Pinpoint the cell where the given text exists, returning its (X, Y) midpoint coordinate. 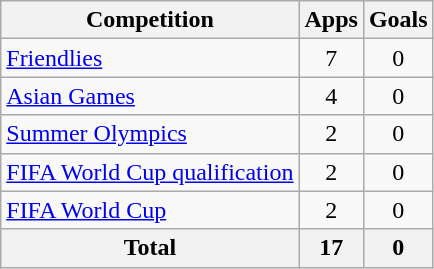
Asian Games (150, 96)
FIFA World Cup qualification (150, 172)
FIFA World Cup (150, 210)
Goals (398, 20)
Summer Olympics (150, 134)
4 (331, 96)
Friendlies (150, 58)
Competition (150, 20)
Apps (331, 20)
7 (331, 58)
17 (331, 248)
Total (150, 248)
